Scan for the cell matching the given text and deliver its (x, y) coordinate at center. 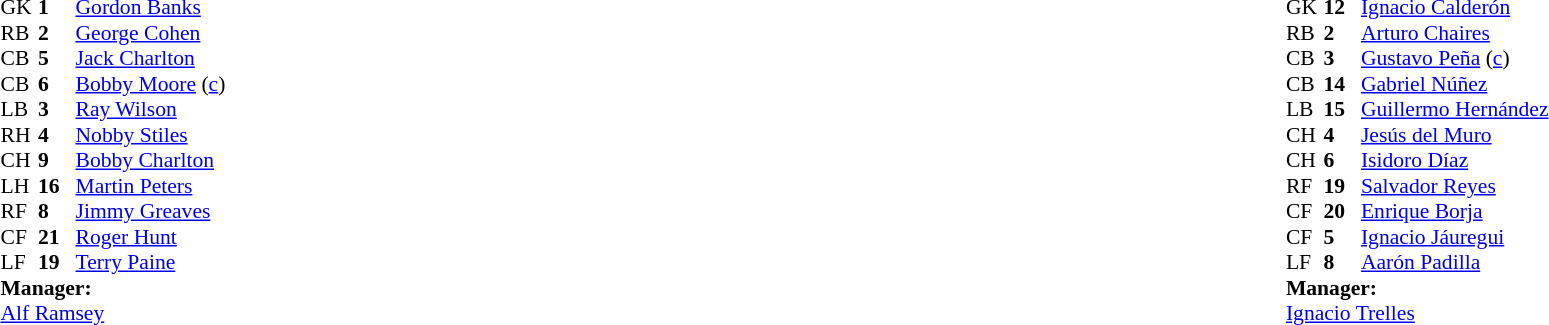
Martin Peters (151, 186)
16 (57, 186)
Gustavo Peña (c) (1455, 59)
9 (57, 161)
Jesús del Muro (1455, 135)
Roger Hunt (151, 237)
Enrique Borja (1455, 211)
LH (19, 186)
Arturo Chaires (1455, 33)
21 (57, 237)
Bobby Moore (c) (151, 84)
RH (19, 135)
Ignacio Jáuregui (1455, 237)
Isidoro Díaz (1455, 161)
Guillermo Hernández (1455, 109)
Salvador Reyes (1455, 186)
Gabriel Núñez (1455, 84)
Bobby Charlton (151, 161)
George Cohen (151, 33)
Aarón Padilla (1455, 263)
Ray Wilson (151, 109)
Jimmy Greaves (151, 211)
20 (1342, 211)
Jack Charlton (151, 59)
14 (1342, 84)
Terry Paine (151, 263)
Nobby Stiles (151, 135)
15 (1342, 109)
